Provide the (X, Y) coordinate of the cell's center where the given text is located.  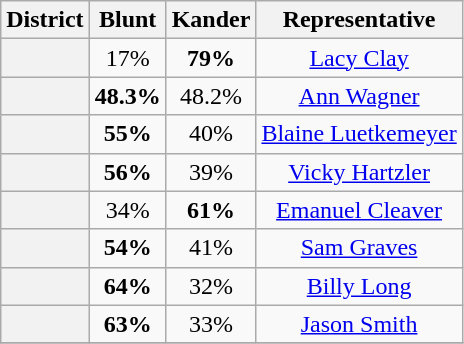
61% (211, 210)
District (45, 20)
48.2% (211, 96)
Vicky Hartzler (359, 172)
Jason Smith (359, 324)
Representative (359, 20)
56% (128, 172)
41% (211, 248)
Blaine Luetkemeyer (359, 134)
Lacy Clay (359, 58)
79% (211, 58)
Blunt (128, 20)
55% (128, 134)
40% (211, 134)
63% (128, 324)
32% (211, 286)
Emanuel Cleaver (359, 210)
48.3% (128, 96)
Sam Graves (359, 248)
Kander (211, 20)
34% (128, 210)
64% (128, 286)
Billy Long (359, 286)
39% (211, 172)
33% (211, 324)
54% (128, 248)
Ann Wagner (359, 96)
17% (128, 58)
